Detect which cell encompasses the target text, then output its (X, Y) center coordinate. 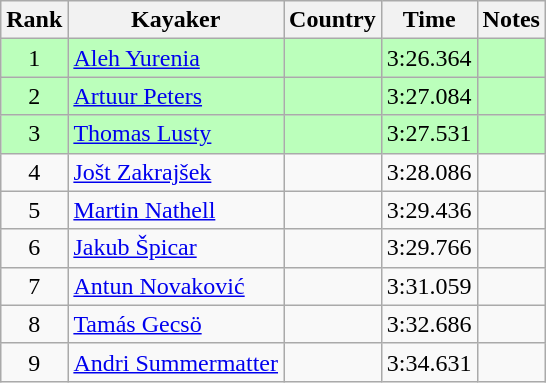
Martin Nathell (176, 210)
9 (34, 362)
5 (34, 210)
Kayaker (176, 20)
1 (34, 58)
8 (34, 324)
3:34.631 (429, 362)
Country (333, 20)
Andri Summermatter (176, 362)
Antun Novaković (176, 286)
4 (34, 172)
3:28.086 (429, 172)
3:32.686 (429, 324)
Notes (511, 20)
Aleh Yurenia (176, 58)
6 (34, 248)
3:27.084 (429, 96)
Tamás Gecsö (176, 324)
3:29.436 (429, 210)
Jakub Špicar (176, 248)
Jošt Zakrajšek (176, 172)
7 (34, 286)
Artuur Peters (176, 96)
2 (34, 96)
3:31.059 (429, 286)
3 (34, 134)
Rank (34, 20)
Time (429, 20)
3:26.364 (429, 58)
3:27.531 (429, 134)
3:29.766 (429, 248)
Thomas Lusty (176, 134)
